Return (x, y) of the center of cell containing provided text 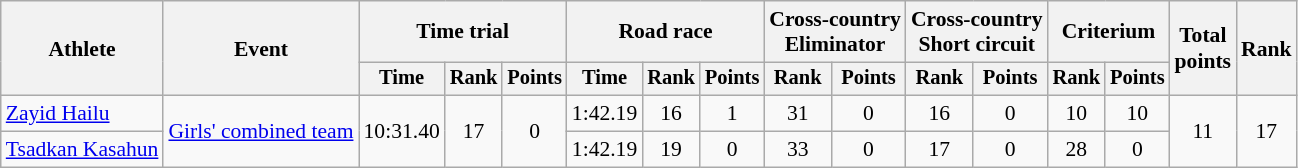
10:31.40 (401, 132)
1 (732, 114)
33 (798, 150)
Cross-countryEliminator (835, 32)
Athlete (82, 48)
Girls' combined team (260, 132)
Tsadkan Kasahun (82, 150)
31 (798, 114)
Cross-countryShort circuit (977, 32)
Road race (666, 32)
Criterium (1109, 32)
11 (1204, 132)
Totalpoints (1204, 48)
28 (1077, 150)
19 (671, 150)
Time trial (462, 32)
Event (260, 48)
Zayid Hailu (82, 114)
